Identify which cell holds the provided text, then report its (X, Y) central coordinate. 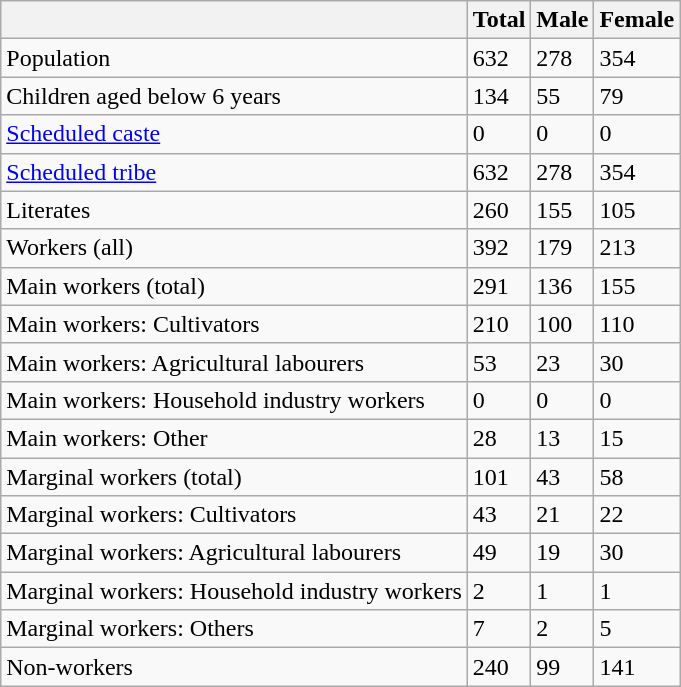
392 (499, 248)
49 (499, 553)
136 (562, 286)
28 (499, 438)
Scheduled caste (234, 134)
Marginal workers: Agricultural labourers (234, 553)
134 (499, 96)
19 (562, 553)
22 (637, 515)
213 (637, 248)
100 (562, 324)
23 (562, 362)
15 (637, 438)
79 (637, 96)
Literates (234, 210)
7 (499, 629)
Workers (all) (234, 248)
179 (562, 248)
Main workers: Other (234, 438)
Scheduled tribe (234, 172)
240 (499, 667)
Non-workers (234, 667)
Main workers: Agricultural labourers (234, 362)
55 (562, 96)
105 (637, 210)
Main workers: Cultivators (234, 324)
58 (637, 477)
210 (499, 324)
Total (499, 20)
Male (562, 20)
53 (499, 362)
Marginal workers: Household industry workers (234, 591)
Marginal workers: Others (234, 629)
Main workers (total) (234, 286)
101 (499, 477)
260 (499, 210)
291 (499, 286)
21 (562, 515)
5 (637, 629)
110 (637, 324)
Marginal workers: Cultivators (234, 515)
Female (637, 20)
Main workers: Household industry workers (234, 400)
141 (637, 667)
13 (562, 438)
Children aged below 6 years (234, 96)
Population (234, 58)
Marginal workers (total) (234, 477)
99 (562, 667)
